Determine the (x, y) coordinate at the center of the cell enclosing the given text.  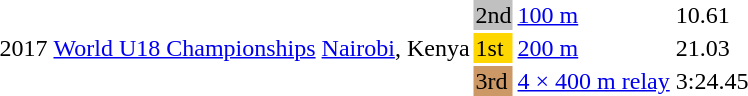
200 m (594, 48)
100 m (594, 15)
2nd (494, 15)
3rd (494, 81)
4 × 400 m relay (594, 81)
World U18 Championships (184, 48)
Nairobi, Kenya (396, 48)
1st (494, 48)
